For the text-containing cell, return its midpoint in [x, y] coordinate format. 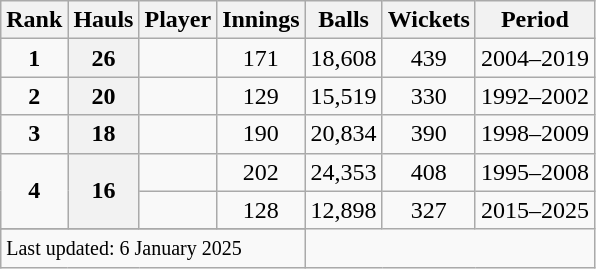
24,353 [344, 172]
171 [261, 58]
1995–2008 [534, 172]
Innings [261, 20]
202 [261, 172]
Rank [34, 20]
390 [428, 134]
12,898 [344, 210]
2004–2019 [534, 58]
1998–2009 [534, 134]
327 [428, 210]
Wickets [428, 20]
2 [34, 96]
1992–2002 [534, 96]
Balls [344, 20]
129 [261, 96]
439 [428, 58]
330 [428, 96]
128 [261, 210]
1 [34, 58]
3 [34, 134]
2015–2025 [534, 210]
20,834 [344, 134]
408 [428, 172]
Hauls [104, 20]
26 [104, 58]
Player [178, 20]
18,608 [344, 58]
20 [104, 96]
190 [261, 134]
4 [34, 191]
18 [104, 134]
15,519 [344, 96]
16 [104, 191]
Period [534, 20]
Last updated: 6 January 2025 [153, 248]
